Determine the (X, Y) coordinate at the center of the cell enclosing the given text.  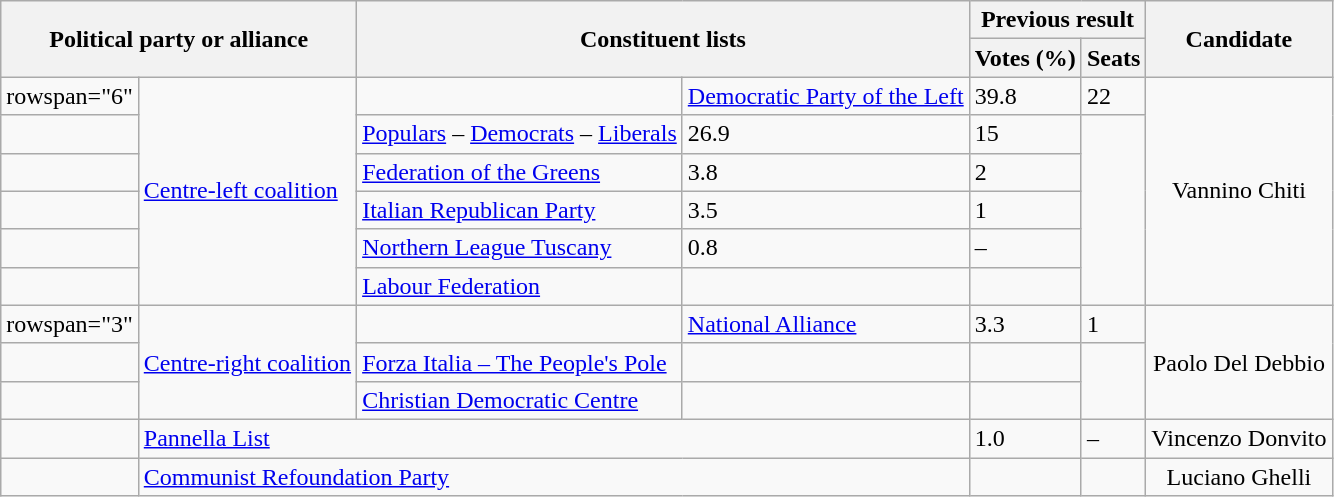
rowspan="6" (70, 96)
26.9 (826, 134)
Christian Democratic Centre (520, 400)
Italian Republican Party (520, 210)
3.3 (1025, 324)
0.8 (826, 248)
Paolo Del Debbio (1239, 362)
Northern League Tuscany (520, 248)
Populars – Democrats – Liberals (520, 134)
Federation of the Greens (520, 172)
Centre-left coalition (247, 191)
Votes (%) (1025, 58)
Pannella List (554, 438)
3.5 (826, 210)
2 (1025, 172)
Forza Italia – The People's Pole (520, 362)
Seats (1113, 58)
3.8 (826, 172)
Centre-right coalition (247, 362)
Vincenzo Donvito (1239, 438)
Previous result (1058, 20)
Democratic Party of the Left (826, 96)
Labour Federation (520, 286)
Luciano Ghelli (1239, 477)
22 (1113, 96)
Constituent lists (664, 39)
Vannino Chiti (1239, 191)
rowspan="3" (70, 324)
1.0 (1025, 438)
Candidate (1239, 39)
Communist Refoundation Party (554, 477)
39.8 (1025, 96)
Political party or alliance (179, 39)
15 (1025, 134)
National Alliance (826, 324)
